Pinpoint the cell where the given text exists, returning its (X, Y) midpoint coordinate. 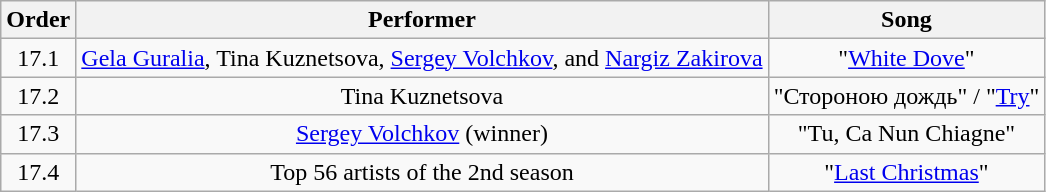
"Tu, Ca Nun Chiagne" (906, 134)
Performer (422, 20)
17.4 (38, 172)
17.2 (38, 96)
"White Dove" (906, 58)
17.1 (38, 58)
Order (38, 20)
Sergey Volchkov (winner) (422, 134)
Top 56 artists of the 2nd season (422, 172)
Song (906, 20)
"Last Christmas" (906, 172)
Gela Guralia, Tina Kuznetsova, Sergey Volchkov, and Nargiz Zakirova (422, 58)
"Стороною дождь" / "Try" (906, 96)
17.3 (38, 134)
Tina Kuznetsova (422, 96)
